Return the [X, Y] coordinate for the center point of the cell that contains the specified text.  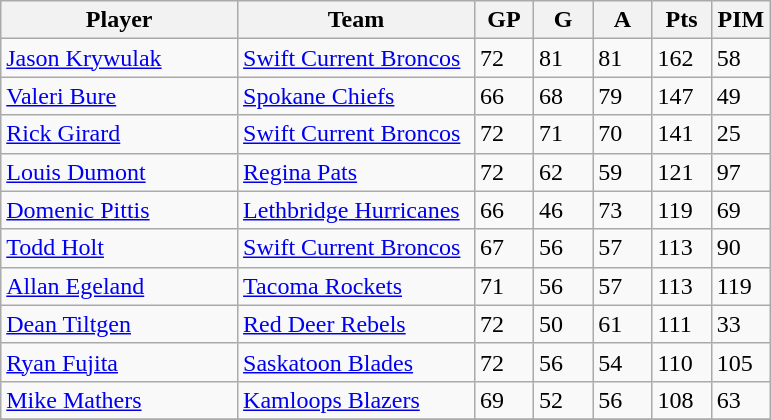
162 [682, 58]
Kamloops Blazers [356, 400]
105 [740, 362]
52 [564, 400]
121 [682, 172]
147 [682, 96]
Domenic Pittis [120, 210]
Valeri Bure [120, 96]
110 [682, 362]
Team [356, 20]
Mike Mathers [120, 400]
49 [740, 96]
Lethbridge Hurricanes [356, 210]
67 [504, 248]
Dean Tiltgen [120, 324]
Allan Egeland [120, 286]
Todd Holt [120, 248]
54 [622, 362]
59 [622, 172]
97 [740, 172]
79 [622, 96]
Pts [682, 20]
50 [564, 324]
68 [564, 96]
70 [622, 134]
90 [740, 248]
GP [504, 20]
PIM [740, 20]
62 [564, 172]
Rick Girard [120, 134]
Spokane Chiefs [356, 96]
73 [622, 210]
58 [740, 58]
Jason Krywulak [120, 58]
Ryan Fujita [120, 362]
Player [120, 20]
Regina Pats [356, 172]
Saskatoon Blades [356, 362]
141 [682, 134]
111 [682, 324]
Red Deer Rebels [356, 324]
108 [682, 400]
G [564, 20]
25 [740, 134]
33 [740, 324]
63 [740, 400]
Louis Dumont [120, 172]
A [622, 20]
Tacoma Rockets [356, 286]
61 [622, 324]
46 [564, 210]
